For the text-containing cell, return its midpoint in (x, y) coordinate format. 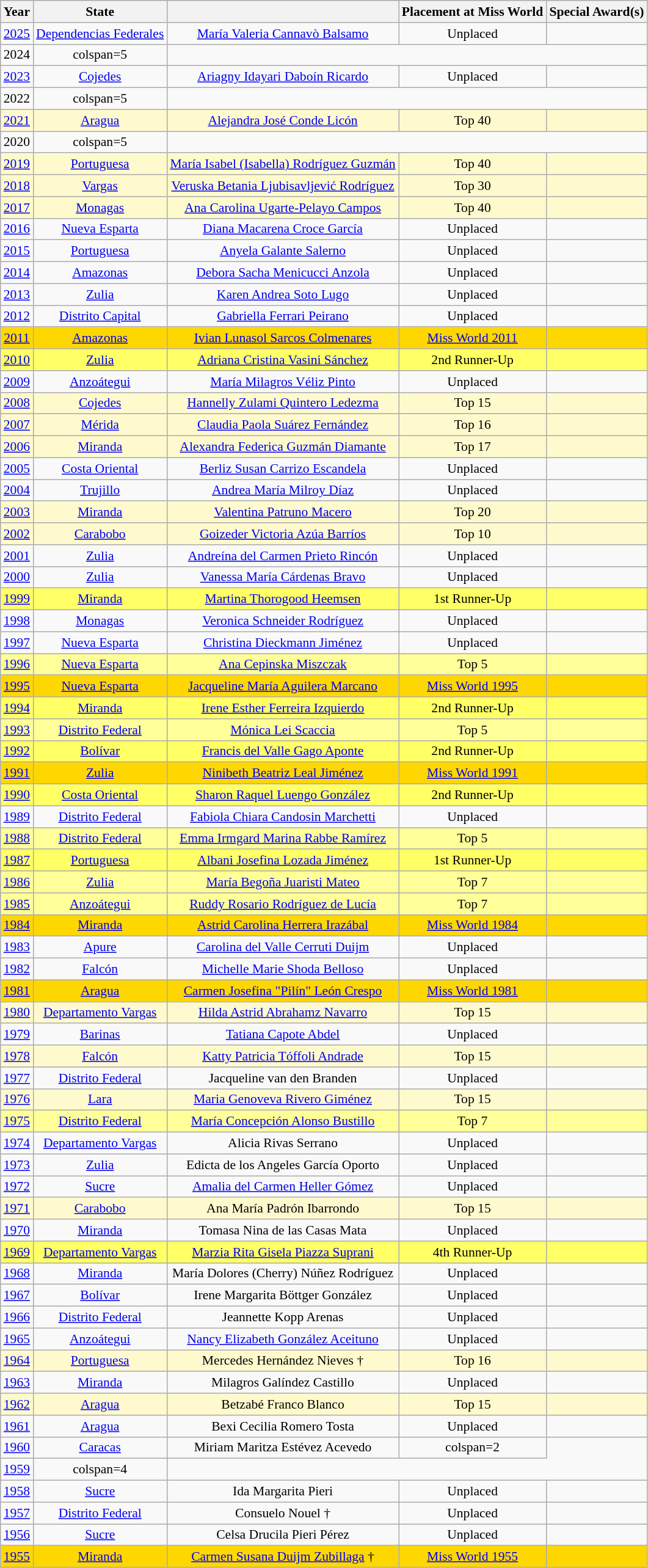
1970 (17, 1230)
Andreína del Carmen Prieto Rincón (282, 556)
Ninibeth Beatriz Leal Jiménez (282, 773)
Hilda Astrid Abrahamz Navarro (282, 1013)
1969 (17, 1252)
1990 (17, 795)
2006 (17, 447)
1981 (17, 991)
Astrid Carolina Herrera Irazábal (282, 925)
2004 (17, 490)
Irene Esther Ferreira Izquierdo (282, 708)
Betzabé Franco Blanco (282, 1404)
Emma Irmgard Marina Rabbe Ramírez (282, 839)
1980 (17, 1013)
2015 (17, 251)
2010 (17, 360)
Mónica Lei Scaccia (282, 730)
1979 (17, 1035)
2023 (17, 77)
1962 (17, 1404)
Ana María Padrón Ibarrondo (282, 1209)
State (100, 12)
Vanessa María Cárdenas Bravo (282, 577)
Francis del Valle Gago Aponte (282, 751)
Katty Patricia Tóffoli Andrade (282, 1056)
Miriam Maritza Estévez Acevedo (282, 1448)
1998 (17, 621)
Nancy Elizabeth González Aceituno (282, 1339)
Goizeder Victoria Azúa Barríos (282, 534)
Berliz Susan Carrizo Escandela (282, 469)
1983 (17, 947)
María Dolores (Cherry) Núñez Rodríguez (282, 1274)
Diana Macarena Croce García (282, 229)
Consuelo Nouel † (282, 1513)
2024 (17, 55)
1987 (17, 861)
Top 17 (473, 447)
Bexi Cecilia Romero Tosta (282, 1426)
1956 (17, 1535)
1992 (17, 751)
2012 (17, 316)
Ivian Lunasol Sarcos Colmenares (282, 338)
María Valeria Cannavò Balsamo (282, 34)
Ana Carolina Ugarte-Pelayo Campos (282, 208)
Mercedes Hernández Nieves † (282, 1361)
1984 (17, 925)
Celsa Drucila Pieri Pérez (282, 1535)
1972 (17, 1187)
1955 (17, 1557)
Carmen Josefina "Pilín" León Crespo (282, 991)
1985 (17, 904)
2018 (17, 186)
María Isabel (Isabella) Rodríguez Guzmán (282, 164)
1964 (17, 1361)
Christina Dieckmann Jiménez (282, 643)
1958 (17, 1492)
2022 (17, 99)
2000 (17, 577)
1986 (17, 882)
Special Award(s) (596, 12)
2021 (17, 120)
2001 (17, 556)
Caracas (100, 1448)
Ruddy Rosario Rodríguez de Lucía (282, 904)
2007 (17, 425)
2014 (17, 273)
Mérida (100, 425)
Ana Cepinska Miszczak (282, 665)
2011 (17, 338)
Barinas (100, 1035)
1976 (17, 1099)
Miss World 1995 (473, 687)
Miss World 1981 (473, 991)
1997 (17, 643)
Karen Andrea Soto Lugo (282, 294)
Dependencias Federales (100, 34)
1965 (17, 1339)
colspan=2 (473, 1448)
2013 (17, 294)
1973 (17, 1165)
1978 (17, 1056)
Gabriella Ferrari Peirano (282, 316)
Alejandra José Conde Licón (282, 120)
Jeannette Kopp Arenas (282, 1318)
1974 (17, 1143)
2005 (17, 469)
1960 (17, 1448)
Fabiola Chiara Candosin Marchetti (282, 817)
2020 (17, 142)
Milagros Galíndez Castillo (282, 1383)
María Begoña Juaristi Mateo (282, 882)
Ariagny Idayari Daboín Ricardo (282, 77)
1963 (17, 1383)
2002 (17, 534)
1996 (17, 665)
Marzia Rita Gisela Piazza Suprani (282, 1252)
1961 (17, 1426)
Adriana Cristina Vasini Sánchez (282, 360)
colspan=4 (100, 1470)
Anyela Galante Salerno (282, 251)
1999 (17, 599)
Carolina del Valle Cerruti Duijm (282, 947)
Year (17, 12)
1994 (17, 708)
Miss World 2011 (473, 338)
Distrito Capital (100, 316)
Top 30 (473, 186)
Irene Margarita Böttger González (282, 1296)
Jacqueline van den Branden (282, 1078)
1993 (17, 730)
Lara (100, 1099)
Veronica Schneider Rodríguez (282, 621)
Apure (100, 947)
4th Runner-Up (473, 1252)
Ida Margarita Pieri (282, 1492)
Claudia Paola Suárez Fernández (282, 425)
Hannelly Zulami Quintero Ledezma (282, 403)
1968 (17, 1274)
Edicta de los Angeles García Oporto (282, 1165)
Tatiana Capote Abdel (282, 1035)
2008 (17, 403)
1982 (17, 969)
1957 (17, 1513)
Martina Thorogood Heemsen (282, 599)
1971 (17, 1209)
Alicia Rivas Serrano (282, 1143)
1988 (17, 839)
2016 (17, 229)
2003 (17, 512)
Top 10 (473, 534)
1991 (17, 773)
2019 (17, 164)
2009 (17, 382)
Veruska Betania Ljubisavljević Rodríguez (282, 186)
Albani Josefina Lozada Jiménez (282, 861)
Miss World 1984 (473, 925)
Valentina Patruno Macero (282, 512)
1989 (17, 817)
Sharon Raquel Luengo González (282, 795)
Carmen Susana Duijm Zubillaga † (282, 1557)
1959 (17, 1470)
1977 (17, 1078)
Miss World 1991 (473, 773)
Jacqueline María Aguilera Marcano (282, 687)
Maria Genoveva Rivero Giménez (282, 1099)
Vargas (100, 186)
1967 (17, 1296)
Debora Sacha Menicucci Anzola (282, 273)
María Milagros Véliz Pinto (282, 382)
Andrea María Milroy Díaz (282, 490)
Amalia del Carmen Heller Gómez (282, 1187)
2017 (17, 208)
1966 (17, 1318)
Trujillo (100, 490)
Placement at Miss World (473, 12)
1995 (17, 687)
Michelle Marie Shoda Belloso (282, 969)
2025 (17, 34)
María Concepción Alonso Bustillo (282, 1121)
Miss World 1955 (473, 1557)
Alexandra Federica Guzmán Diamante (282, 447)
Top 20 (473, 512)
Tomasa Nina de las Casas Mata (282, 1230)
1975 (17, 1121)
